Return [X, Y] of the center of cell containing provided text 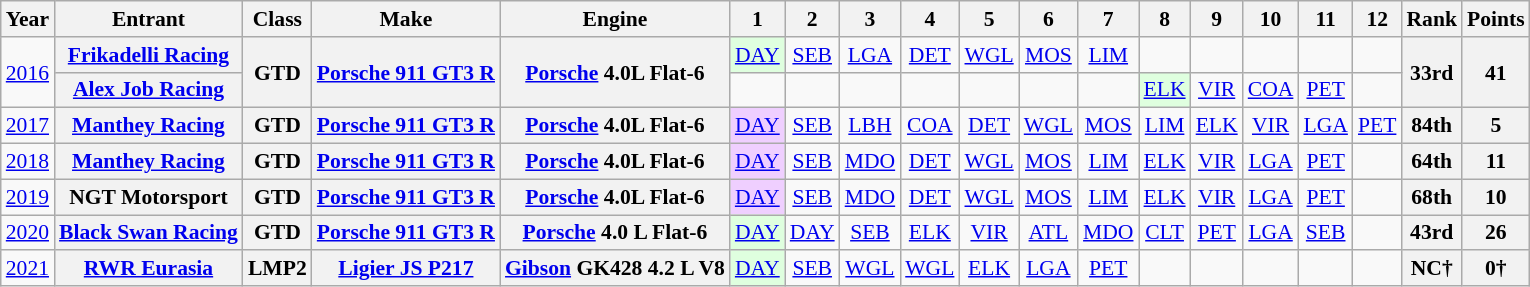
6 [1048, 19]
Gibson GK428 4.2 L V8 [615, 269]
ATL [1048, 233]
8 [1165, 19]
NGT Motorsport [148, 197]
2021 [28, 269]
Ligier JS P217 [406, 269]
2016 [28, 72]
0† [1496, 269]
Alex Job Racing [148, 90]
2017 [28, 126]
LBH [870, 126]
RWR Eurasia [148, 269]
2018 [28, 162]
LMP2 [278, 269]
1 [758, 19]
Class [278, 19]
Black Swan Racing [148, 233]
68th [1432, 197]
84th [1432, 126]
26 [1496, 233]
2 [812, 19]
Make [406, 19]
4 [930, 19]
Year [28, 19]
33rd [1432, 72]
64th [1432, 162]
2019 [28, 197]
3 [870, 19]
Entrant [148, 19]
7 [1108, 19]
9 [1217, 19]
12 [1378, 19]
CLT [1165, 233]
Rank [1432, 19]
43rd [1432, 233]
Porsche 4.0 L Flat-6 [615, 233]
Engine [615, 19]
2020 [28, 233]
Frikadelli Racing [148, 55]
NC† [1432, 269]
Points [1496, 19]
41 [1496, 72]
